Search for the cell housing the specified text and yield its (x, y) center coordinate. 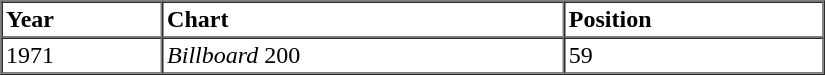
59 (694, 56)
Billboard 200 (364, 56)
Chart (364, 20)
Position (694, 20)
1971 (82, 56)
Year (82, 20)
